Output the [x, y] coordinate of the center of the cell containing the given text.  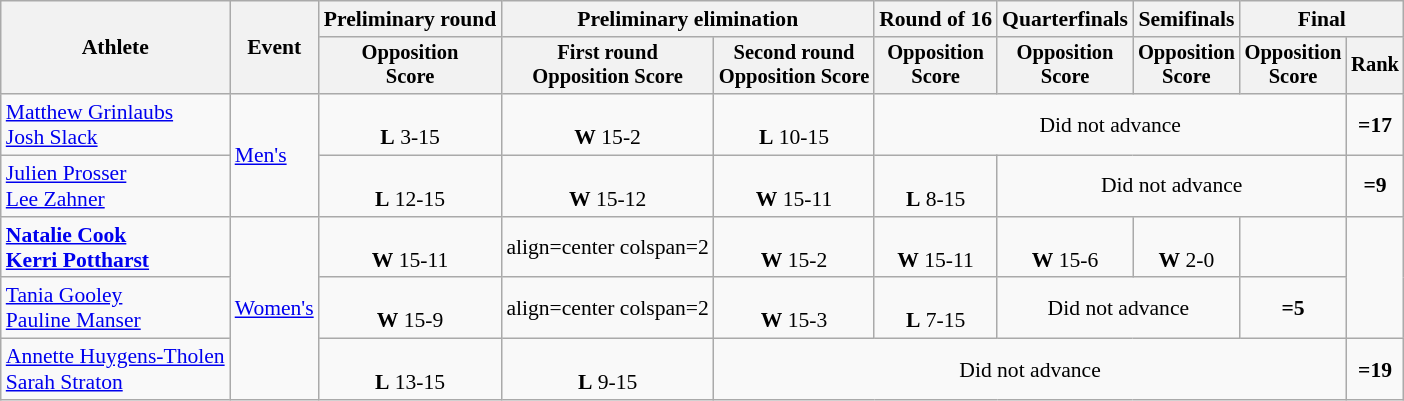
=9 [1375, 186]
L 3-15 [410, 124]
Women's [274, 308]
L 9-15 [607, 370]
Event [274, 48]
Tania Gooley Pauline Manser [116, 308]
Round of 16 [936, 19]
Natalie Cook Kerri Pottharst [116, 248]
Athlete [116, 48]
Semifinals [1186, 19]
Preliminary elimination [688, 19]
Preliminary round [410, 19]
=5 [1294, 308]
First roundOpposition Score [607, 66]
=19 [1375, 370]
L 7-15 [936, 308]
L 12-15 [410, 186]
Final [1322, 19]
Matthew GrinlaubsJosh Slack [116, 124]
W 2-0 [1186, 248]
W 15-3 [794, 308]
L 13-15 [410, 370]
Men's [274, 155]
Rank [1375, 66]
L 10-15 [794, 124]
L 8-15 [936, 186]
Quarterfinals [1065, 19]
Annette Huygens-Tholen Sarah Straton [116, 370]
=17 [1375, 124]
Second roundOpposition Score [794, 66]
W 15-6 [1065, 248]
W 15-9 [410, 308]
W 15-12 [607, 186]
Julien ProsserLee Zahner [116, 186]
